Determine the (x, y) coordinate at the center of the cell enclosing the given text.  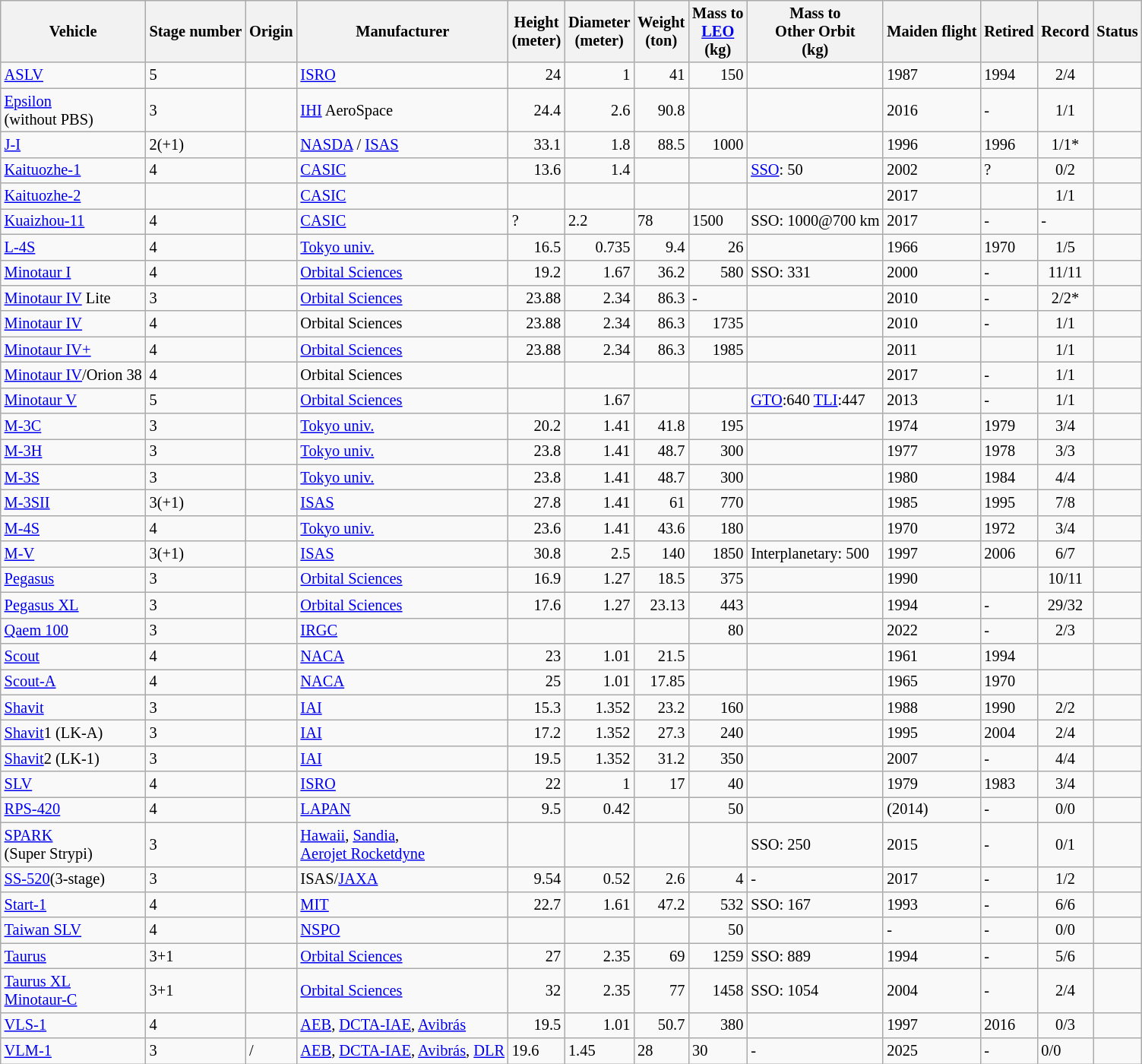
10/11 (1065, 579)
240 (717, 733)
30.8 (536, 554)
VLM-1 (73, 1051)
443 (717, 605)
AEB, DCTA-IAE, Avibrás, DLR (403, 1051)
43.6 (661, 528)
195 (717, 426)
M-3H (73, 451)
17.2 (536, 733)
26 (717, 247)
17 (661, 784)
Taurus (73, 956)
SSO: 1054 (815, 990)
Minotaur IV (73, 324)
1/1* (1065, 144)
88.5 (661, 144)
2025 (932, 1051)
M-V (73, 554)
Maiden flight (932, 31)
2/3 (1065, 631)
1977 (932, 451)
Mass toLEO(kg) (717, 31)
6/7 (1065, 554)
17.85 (661, 682)
SSO: 50 (815, 170)
0/2 (1065, 170)
380 (717, 1025)
1987 (932, 75)
LAPAN (403, 809)
32 (536, 990)
VLS-1 (73, 1025)
Hawaii, Sandia,Aerojet Rocketdyne (403, 844)
27.8 (536, 502)
Weight (ton) (661, 31)
1.4 (599, 170)
47.2 (661, 904)
1/5 (1065, 247)
Status (1118, 31)
5/6 (1065, 956)
41 (661, 75)
22 (536, 784)
Scout (73, 656)
1993 (932, 904)
L-4S (73, 247)
2011 (932, 350)
11/11 (1065, 273)
M-3C (73, 426)
SSO: 167 (815, 904)
140 (661, 554)
1984 (1009, 477)
13.6 (536, 170)
61 (661, 502)
1974 (932, 426)
1983 (1009, 784)
NASDA / ISAS (403, 144)
1458 (717, 990)
78 (661, 221)
3/3 (1065, 451)
AEB, DCTA-IAE, Avibrás (403, 1025)
27.3 (661, 733)
23.13 (661, 605)
770 (717, 502)
19.6 (536, 1051)
J-I (73, 144)
SSO: 250 (815, 844)
375 (717, 579)
M-3SII (73, 502)
ISAS/JAXA (403, 879)
Stage number (196, 31)
2/2 (1065, 708)
MIT (403, 904)
ASLV (73, 75)
2006 (1009, 554)
9.5 (536, 809)
M-3S (73, 477)
SSO: 1000@700 km (815, 221)
0.52 (599, 879)
Kaituozhe-1 (73, 170)
0.735 (599, 247)
0/3 (1065, 1025)
SSO: 331 (815, 273)
33.1 (536, 144)
2.2 (599, 221)
Origin (270, 31)
1980 (932, 477)
SS-520(3-stage) (73, 879)
Pegasus XL (73, 605)
36.2 (661, 273)
Minotaur I (73, 273)
Diameter (meter) (599, 31)
31.2 (661, 758)
180 (717, 528)
Interplanetary: 500 (815, 554)
1.8 (599, 144)
Shavit (73, 708)
15.3 (536, 708)
21.5 (661, 656)
532 (717, 904)
M-4S (73, 528)
Minotaur IV+ (73, 350)
77 (661, 990)
1972 (1009, 528)
25 (536, 682)
27 (536, 956)
Start-1 (73, 904)
1965 (932, 682)
Epsilon(without PBS) (73, 110)
23 (536, 656)
28 (661, 1051)
2015 (932, 844)
90.8 (661, 110)
69 (661, 956)
Minotaur IV Lite (73, 298)
150 (717, 75)
2013 (932, 401)
2000 (932, 273)
80 (717, 631)
RPS-420 (73, 809)
20.2 (536, 426)
24 (536, 75)
Shavit1 (LK-A) (73, 733)
0/1 (1065, 844)
7/8 (1065, 502)
9.4 (661, 247)
1.45 (599, 1051)
Manufacturer (403, 31)
Qaem 100 (73, 631)
0.42 (599, 809)
1850 (717, 554)
50.7 (661, 1025)
Height (meter) (536, 31)
GTO:640 TLI:447 (815, 401)
2007 (932, 758)
350 (717, 758)
Record (1065, 31)
23.6 (536, 528)
17.6 (536, 605)
1.61 (599, 904)
Kaituozhe-2 (73, 196)
(2014) (932, 809)
1259 (717, 956)
1000 (717, 144)
SLV (73, 784)
2/2* (1065, 298)
22.7 (536, 904)
Taurus XLMinotaur-C (73, 990)
16.5 (536, 247)
Mass toOther Orbit(kg) (815, 31)
18.5 (661, 579)
Kuaizhou-11 (73, 221)
2002 (932, 170)
19.2 (536, 273)
1500 (717, 221)
40 (717, 784)
IRGC (403, 631)
Minotaur V (73, 401)
9.54 (536, 879)
SPARK(Super Strypi) (73, 844)
1/2 (1065, 879)
1961 (932, 656)
580 (717, 273)
1735 (717, 324)
23.2 (661, 708)
Minotaur IV/Orion 38 (73, 375)
24.4 (536, 110)
Scout-A (73, 682)
30 (717, 1051)
Retired (1009, 31)
NSPO (403, 930)
1978 (1009, 451)
29/32 (1065, 605)
1966 (932, 247)
/ (270, 1051)
Shavit2 (LK-1) (73, 758)
2(+1) (196, 144)
SSO: 889 (815, 956)
2.5 (599, 554)
IHI AeroSpace (403, 110)
41.8 (661, 426)
2022 (932, 631)
Taiwan SLV (73, 930)
1988 (932, 708)
6/6 (1065, 904)
160 (717, 708)
Pegasus (73, 579)
Vehicle (73, 31)
16.9 (536, 579)
